Scan for the cell matching the given text and deliver its (X, Y) coordinate at center. 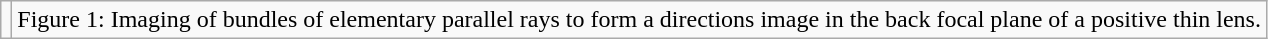
Figure 1: Imaging of bundles of elementary parallel rays to form a directions image in the back focal plane of a positive thin lens. (640, 20)
